Search for the cell housing the specified text and yield its (X, Y) center coordinate. 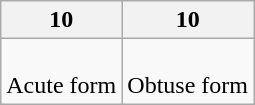
Obtuse form (188, 72)
Acute form (62, 72)
